Search for the cell housing the specified text and yield its [x, y] center coordinate. 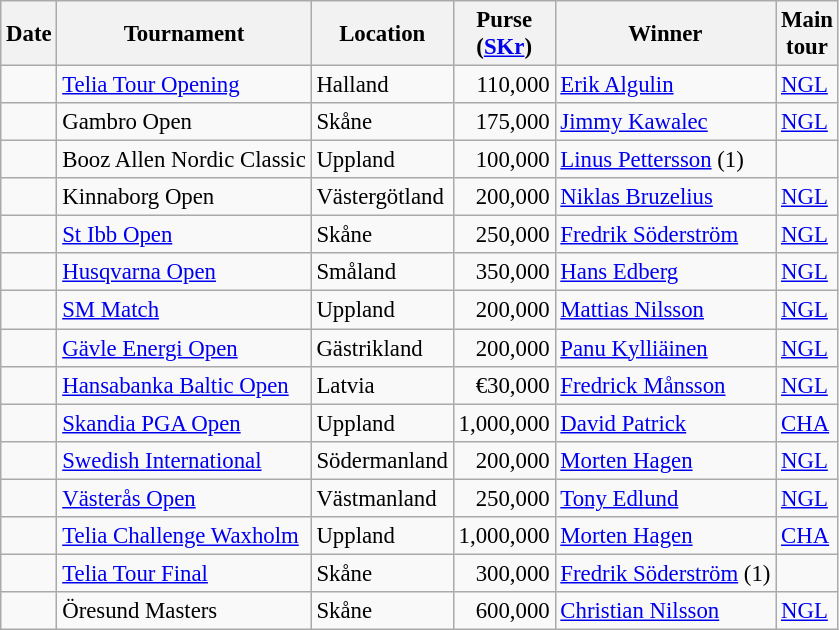
Christian Nilsson [666, 611]
600,000 [504, 611]
Halland [382, 85]
Fredrick Månsson [666, 385]
David Patrick [666, 423]
€30,000 [504, 385]
Tony Edlund [666, 498]
Fredrik Söderström [666, 235]
Husqvarna Open [184, 273]
Fredrik Söderström (1) [666, 573]
Latvia [382, 385]
Telia Tour Opening [184, 85]
300,000 [504, 573]
Date [29, 34]
St Ibb Open [184, 235]
Småland [382, 273]
Jimmy Kawalec [666, 122]
Öresund Masters [184, 611]
Niklas Bruzelius [666, 197]
Winner [666, 34]
Erik Algulin [666, 85]
Linus Pettersson (1) [666, 160]
Purse(SKr) [504, 34]
Kinnaborg Open [184, 197]
175,000 [504, 122]
Telia Tour Final [184, 573]
110,000 [504, 85]
Telia Challenge Waxholm [184, 536]
Skandia PGA Open [184, 423]
Location [382, 34]
Gävle Energi Open [184, 348]
Booz Allen Nordic Classic [184, 160]
Gästrikland [382, 348]
350,000 [504, 273]
Maintour [808, 34]
Södermanland [382, 460]
Västmanland [382, 498]
Västergötland [382, 197]
SM Match [184, 310]
Swedish International [184, 460]
Tournament [184, 34]
Panu Kylliäinen [666, 348]
Västerås Open [184, 498]
Hans Edberg [666, 273]
Hansabanka Baltic Open [184, 385]
100,000 [504, 160]
Gambro Open [184, 122]
Mattias Nilsson [666, 310]
